Capture the cell that displays the provided text and extract its (X, Y) central coordinate. 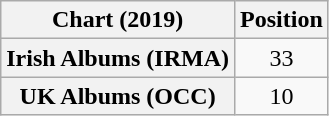
33 (282, 58)
Irish Albums (IRMA) (118, 58)
UK Albums (OCC) (118, 96)
10 (282, 96)
Chart (2019) (118, 20)
Position (282, 20)
